Detect which cell encompasses the target text, then output its [x, y] center coordinate. 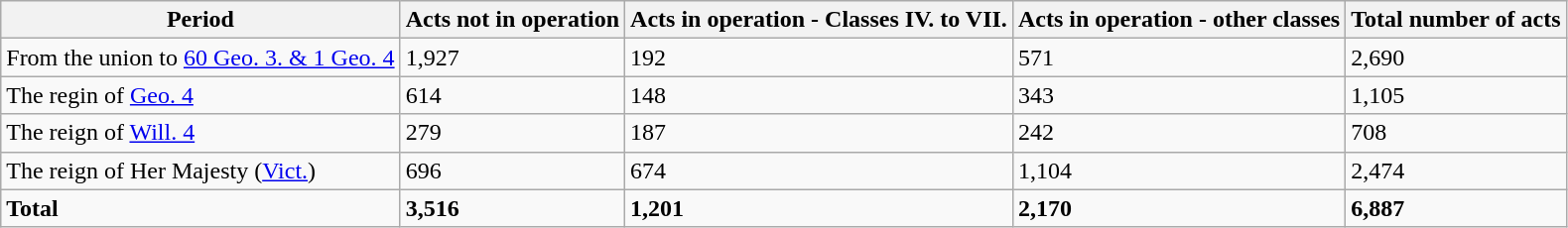
674 [820, 171]
1,927 [512, 57]
Total [200, 208]
Total number of acts [1456, 20]
187 [820, 133]
192 [820, 57]
1,201 [820, 208]
343 [1179, 95]
571 [1179, 57]
2,690 [1456, 57]
Acts in operation - Classes IV. to VII. [820, 20]
148 [820, 95]
614 [512, 95]
2,474 [1456, 171]
From the union to 60 Geo. 3. & 1 Geo. 4 [200, 57]
3,516 [512, 208]
1,104 [1179, 171]
The reign of Her Majesty (Vict.) [200, 171]
242 [1179, 133]
The regin of Geo. 4 [200, 95]
2,170 [1179, 208]
Acts not in operation [512, 20]
708 [1456, 133]
1,105 [1456, 95]
696 [512, 171]
Acts in operation - other classes [1179, 20]
6,887 [1456, 208]
The reign of Will. 4 [200, 133]
279 [512, 133]
Period [200, 20]
